Search for the cell housing the specified text and yield its [X, Y] center coordinate. 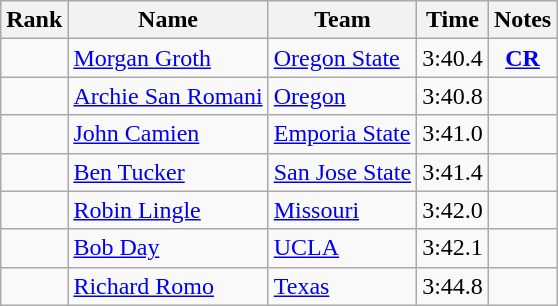
Oregon State [342, 58]
3:40.8 [453, 96]
Richard Romo [168, 286]
Robin Lingle [168, 210]
Archie San Romani [168, 96]
Rank [34, 20]
3:41.4 [453, 172]
San Jose State [342, 172]
John Camien [168, 134]
Name [168, 20]
Ben Tucker [168, 172]
Texas [342, 286]
Bob Day [168, 248]
Team [342, 20]
3:42.0 [453, 210]
3:40.4 [453, 58]
UCLA [342, 248]
3:42.1 [453, 248]
3:44.8 [453, 286]
3:41.0 [453, 134]
Oregon [342, 96]
Morgan Groth [168, 58]
Missouri [342, 210]
Time [453, 20]
Notes [522, 20]
CR [522, 58]
Emporia State [342, 134]
